Provide the [x, y] coordinate of the cell's center where the given text is located.  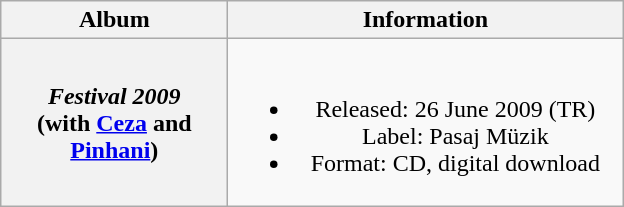
Information [426, 20]
Album [114, 20]
Released: 26 June 2009 (TR)Label: Pasaj MüzikFormat: CD, digital download [426, 122]
Festival 2009(with Ceza and Pinhani) [114, 122]
